For the text-containing cell, return its midpoint in (x, y) coordinate format. 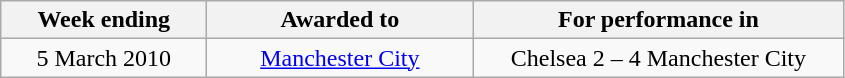
5 March 2010 (104, 58)
Week ending (104, 20)
Chelsea 2 – 4 Manchester City (658, 58)
For performance in (658, 20)
Awarded to (340, 20)
Manchester City (340, 58)
